Locate the cell with the specified text and output its (x, y) center coordinate. 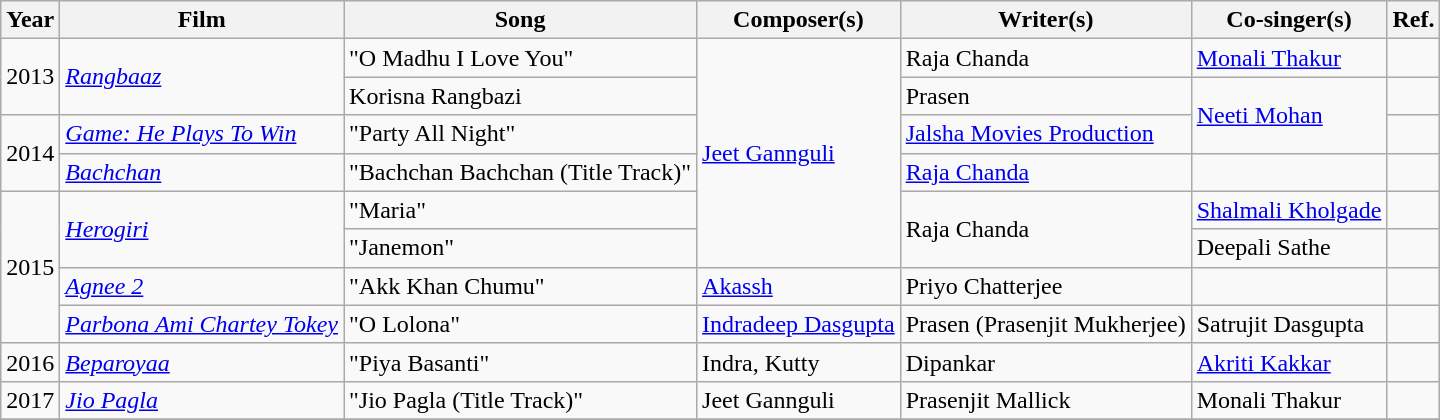
Korisna Rangbazi (520, 96)
"Bachchan Bachchan (Title Track)" (520, 172)
Beparoyaa (202, 362)
Year (30, 20)
"Piya Basanti" (520, 362)
Satrujit Dasgupta (1289, 324)
Rangbaaz (202, 77)
"O Lolona" (520, 324)
Akriti Kakkar (1289, 362)
Herogiri (202, 229)
"Akk Khan Chumu" (520, 286)
Prasen (1046, 96)
Co-singer(s) (1289, 20)
Writer(s) (1046, 20)
"Janemon" (520, 248)
Song (520, 20)
Ref. (1414, 20)
Parbona Ami Chartey Tokey (202, 324)
Shalmali Kholgade (1289, 210)
2014 (30, 153)
Deepali Sathe (1289, 248)
2017 (30, 400)
Prasen (Prasenjit Mukherjee) (1046, 324)
Agnee 2 (202, 286)
Composer(s) (799, 20)
Game: He Plays To Win (202, 134)
"Party All Night" (520, 134)
Jio Pagla (202, 400)
Prasenjit Mallick (1046, 400)
"Jio Pagla (Title Track)" (520, 400)
"Maria" (520, 210)
Bachchan (202, 172)
Neeti Mohan (1289, 115)
Indradeep Dasgupta (799, 324)
2015 (30, 267)
Priyo Chatterjee (1046, 286)
2016 (30, 362)
Indra, Kutty (799, 362)
2013 (30, 77)
Dipankar (1046, 362)
Akassh (799, 286)
"O Madhu I Love You" (520, 58)
Film (202, 20)
Jalsha Movies Production (1046, 134)
